Pinpoint the cell where the given text exists, returning its (x, y) midpoint coordinate. 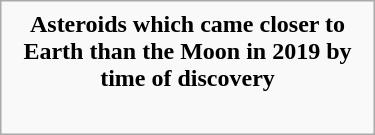
Asteroids which came closer to Earth than the Moon in 2019 by time of discovery (187, 51)
